Identify which cell holds the provided text, then report its [x, y] central coordinate. 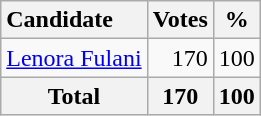
% [236, 20]
Lenora Fulani [74, 58]
Candidate [74, 20]
Votes [180, 20]
Total [74, 96]
